Detect which cell encompasses the target text, then output its [x, y] center coordinate. 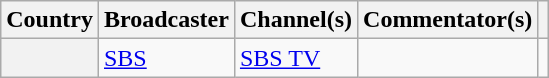
Channel(s) [296, 20]
Country [50, 20]
Broadcaster [166, 20]
SBS TV [296, 58]
SBS [166, 58]
Commentator(s) [448, 20]
